Pinpoint the cell where the given text exists, returning its [X, Y] midpoint coordinate. 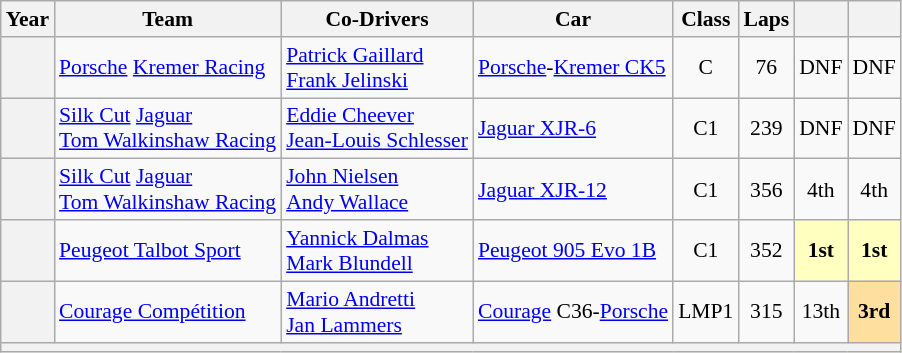
Peugeot 905 Evo 1B [573, 250]
Co-Drivers [377, 19]
Class [706, 19]
3rd [874, 312]
315 [766, 312]
Jaguar XJR-6 [573, 128]
356 [766, 190]
Team [168, 19]
C [706, 68]
Car [573, 19]
Porsche-Kremer CK5 [573, 68]
Eddie Cheever Jean-Louis Schlesser [377, 128]
Courage C36-Porsche [573, 312]
Jaguar XJR-12 [573, 190]
Mario Andretti Jan Lammers [377, 312]
Laps [766, 19]
76 [766, 68]
Yannick Dalmas Mark Blundell [377, 250]
John Nielsen Andy Wallace [377, 190]
Year [28, 19]
Courage Compétition [168, 312]
352 [766, 250]
13th [820, 312]
Peugeot Talbot Sport [168, 250]
239 [766, 128]
LMP1 [706, 312]
Porsche Kremer Racing [168, 68]
Patrick Gaillard Frank Jelinski [377, 68]
